Detect which cell encompasses the target text, then output its (X, Y) center coordinate. 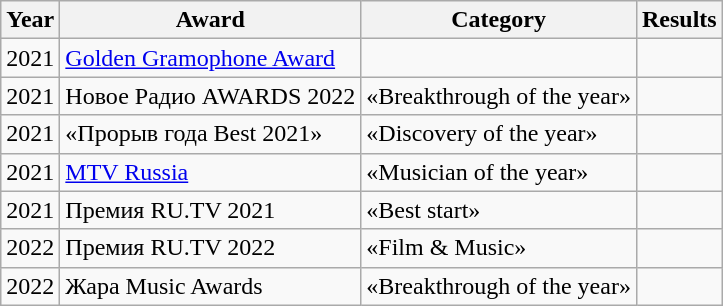
Жара Music Awards (210, 286)
Year (30, 20)
«Best start» (499, 210)
«Discovery of the year» (499, 134)
Golden Gramophone Award (210, 58)
Новое Радио AWARDS 2022 (210, 96)
«Прорыв года Best 2021» (210, 134)
«Musician of the year» (499, 172)
MTV Russia (210, 172)
Category (499, 20)
Премия RU.TV 2022 (210, 248)
Award (210, 20)
Премия RU.TV 2021 (210, 210)
«Film & Music» (499, 248)
Results (679, 20)
